Pinpoint the cell where the given text exists, returning its (x, y) midpoint coordinate. 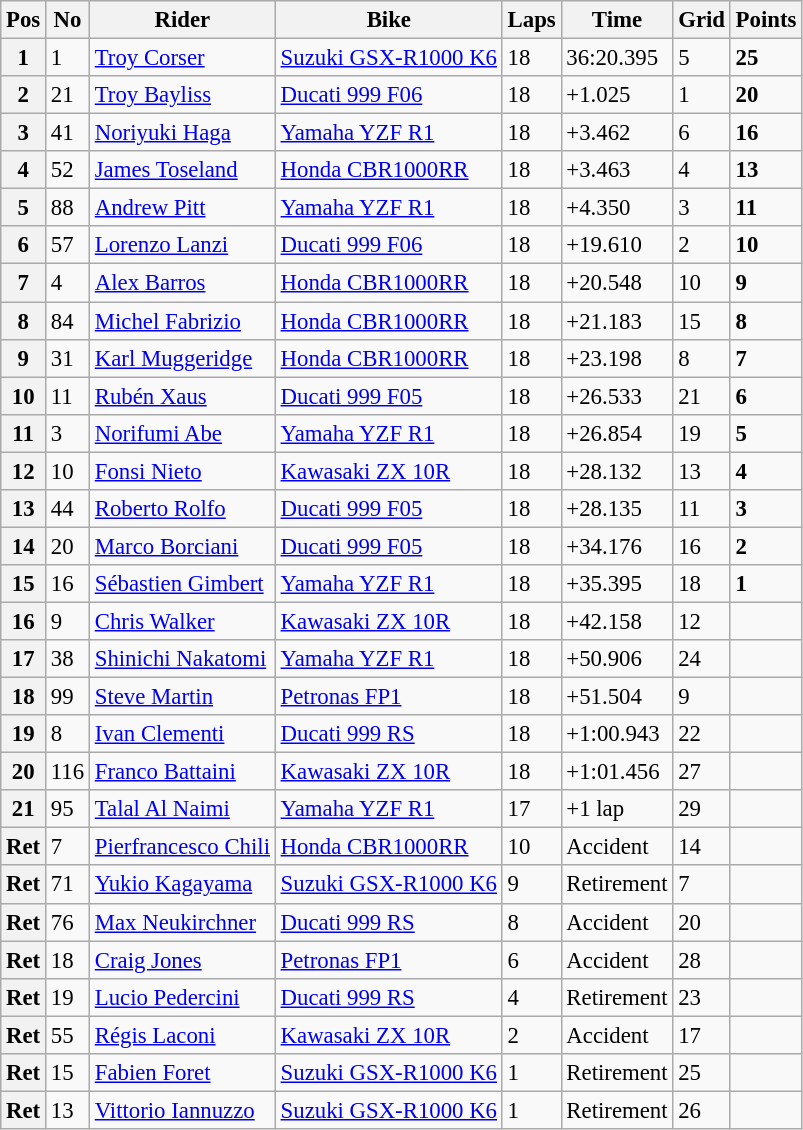
+20.548 (617, 283)
Chris Walker (182, 621)
+26.854 (617, 433)
Roberto Rolfo (182, 509)
Points (766, 20)
36:20.395 (617, 58)
Steve Martin (182, 697)
Yukio Kagayama (182, 885)
28 (702, 960)
Pos (24, 20)
Alex Barros (182, 283)
Craig Jones (182, 960)
Lorenzo Lanzi (182, 245)
+42.158 (617, 621)
26 (702, 1110)
No (68, 20)
James Toseland (182, 170)
+28.135 (617, 509)
Karl Muggeridge (182, 358)
+1.025 (617, 95)
+1:01.456 (617, 772)
Grid (702, 20)
+28.132 (617, 471)
+50.906 (617, 659)
Shinichi Nakatomi (182, 659)
Lucio Pedercini (182, 997)
+21.183 (617, 321)
+51.504 (617, 697)
Régis Laconi (182, 1035)
+4.350 (617, 208)
Laps (532, 20)
41 (68, 133)
Troy Bayliss (182, 95)
Vittorio Iannuzzo (182, 1110)
27 (702, 772)
24 (702, 659)
Rider (182, 20)
Noriyuki Haga (182, 133)
+35.395 (617, 584)
95 (68, 809)
88 (68, 208)
Max Neukirchner (182, 922)
38 (68, 659)
+3.462 (617, 133)
84 (68, 321)
+26.533 (617, 396)
Ivan Clementi (182, 734)
23 (702, 997)
Bike (388, 20)
+34.176 (617, 546)
116 (68, 772)
+1 lap (617, 809)
71 (68, 885)
+19.610 (617, 245)
Andrew Pitt (182, 208)
22 (702, 734)
Sébastien Gimbert (182, 584)
+1:00.943 (617, 734)
+23.198 (617, 358)
+3.463 (617, 170)
Marco Borciani (182, 546)
57 (68, 245)
99 (68, 697)
Talal Al Naimi (182, 809)
52 (68, 170)
Fabien Foret (182, 1073)
44 (68, 509)
Norifumi Abe (182, 433)
Time (617, 20)
Pierfrancesco Chili (182, 847)
29 (702, 809)
Fonsi Nieto (182, 471)
Franco Battaini (182, 772)
Michel Fabrizio (182, 321)
Troy Corser (182, 58)
55 (68, 1035)
76 (68, 922)
Rubén Xaus (182, 396)
31 (68, 358)
